Extract the [X, Y] coordinate from the center of the cell holding the provided text.  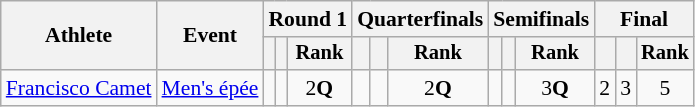
3Q [556, 88]
Event [210, 36]
Semifinals [541, 19]
Final [644, 19]
Men's épée [210, 88]
Quarterfinals [420, 19]
Athlete [79, 36]
3 [626, 88]
2 [604, 88]
5 [665, 88]
Francisco Camet [79, 88]
Round 1 [308, 19]
